Search for the cell housing the specified text and yield its (X, Y) center coordinate. 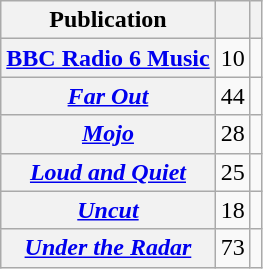
10 (232, 58)
BBC Radio 6 Music (108, 58)
Mojo (108, 134)
Far Out (108, 96)
25 (232, 172)
Uncut (108, 210)
44 (232, 96)
Publication (108, 20)
Loud and Quiet (108, 172)
73 (232, 248)
28 (232, 134)
18 (232, 210)
Under the Radar (108, 248)
